Locate the cell with the specified text and output its [x, y] center coordinate. 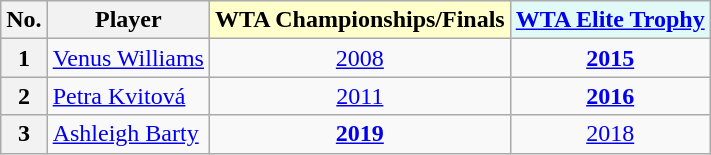
3 [24, 134]
2016 [610, 96]
Venus Williams [128, 58]
Ashleigh Barty [128, 134]
2015 [610, 58]
2018 [610, 134]
WTA Championships/Finals [360, 20]
2011 [360, 96]
2008 [360, 58]
2 [24, 96]
2019 [360, 134]
No. [24, 20]
Petra Kvitová [128, 96]
1 [24, 58]
WTA Elite Trophy [610, 20]
Player [128, 20]
